From the cell containing the given text, extract its center point as (X, Y) coordinate. 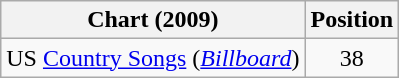
Position (352, 20)
38 (352, 58)
Chart (2009) (153, 20)
US Country Songs (Billboard) (153, 58)
